Identify which cell holds the provided text, then report its [X, Y] central coordinate. 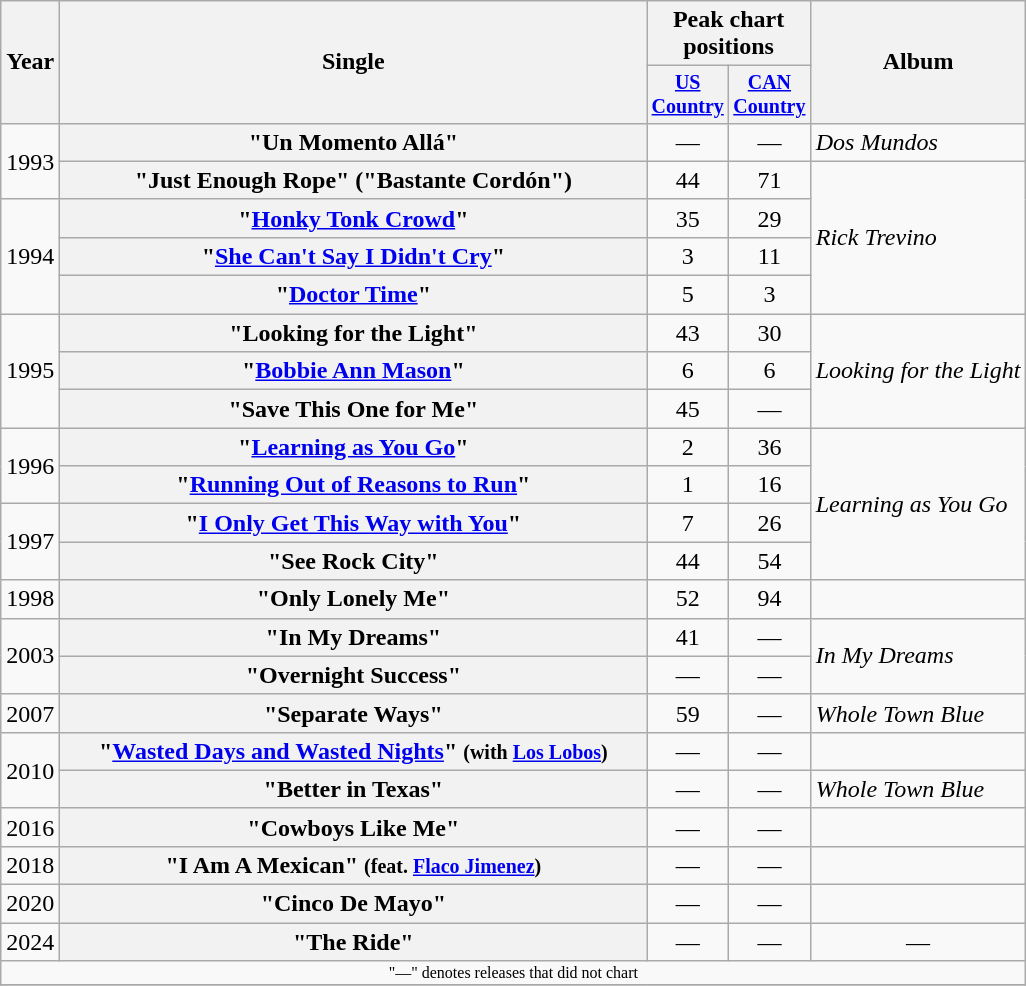
"Bobbie Ann Mason" [354, 371]
"Overnight Success" [354, 675]
"Cowboys Like Me" [354, 827]
1998 [30, 599]
Year [30, 62]
"Wasted Days and Wasted Nights" (with Los Lobos) [354, 751]
"Separate Ways" [354, 713]
"I Only Get This Way with You" [354, 523]
54 [770, 561]
"Doctor Time" [354, 295]
2016 [30, 827]
2020 [30, 904]
In My Dreams [918, 656]
"The Ride" [354, 942]
26 [770, 523]
Looking for the Light [918, 371]
41 [688, 637]
"In My Dreams" [354, 637]
59 [688, 713]
2007 [30, 713]
"Learning as You Go" [354, 447]
"Cinco De Mayo" [354, 904]
"I Am A Mexican" (feat. Flaco Jimenez) [354, 865]
"Better in Texas" [354, 789]
US Country [688, 94]
"She Can't Say I Didn't Cry" [354, 256]
2024 [30, 942]
29 [770, 218]
36 [770, 447]
"Running Out of Reasons to Run" [354, 485]
16 [770, 485]
52 [688, 599]
Album [918, 62]
30 [770, 333]
"Looking for the Light" [354, 333]
"Honky Tonk Crowd" [354, 218]
1994 [30, 256]
1 [688, 485]
1995 [30, 371]
Peak chartpositions [728, 34]
"Just Enough Rope" ("Bastante Cordón") [354, 180]
"Only Lonely Me" [354, 599]
43 [688, 333]
"—" denotes releases that did not chart [514, 973]
35 [688, 218]
Single [354, 62]
"See Rock City" [354, 561]
5 [688, 295]
Learning as You Go [918, 504]
94 [770, 599]
1996 [30, 466]
CAN Country [770, 94]
45 [688, 409]
2010 [30, 770]
71 [770, 180]
2003 [30, 656]
1993 [30, 161]
"Un Momento Allá" [354, 142]
Rick Trevino [918, 237]
1997 [30, 542]
2 [688, 447]
Dos Mundos [918, 142]
11 [770, 256]
"Save This One for Me" [354, 409]
2018 [30, 865]
7 [688, 523]
